Scan for the cell matching the given text and deliver its (X, Y) coordinate at center. 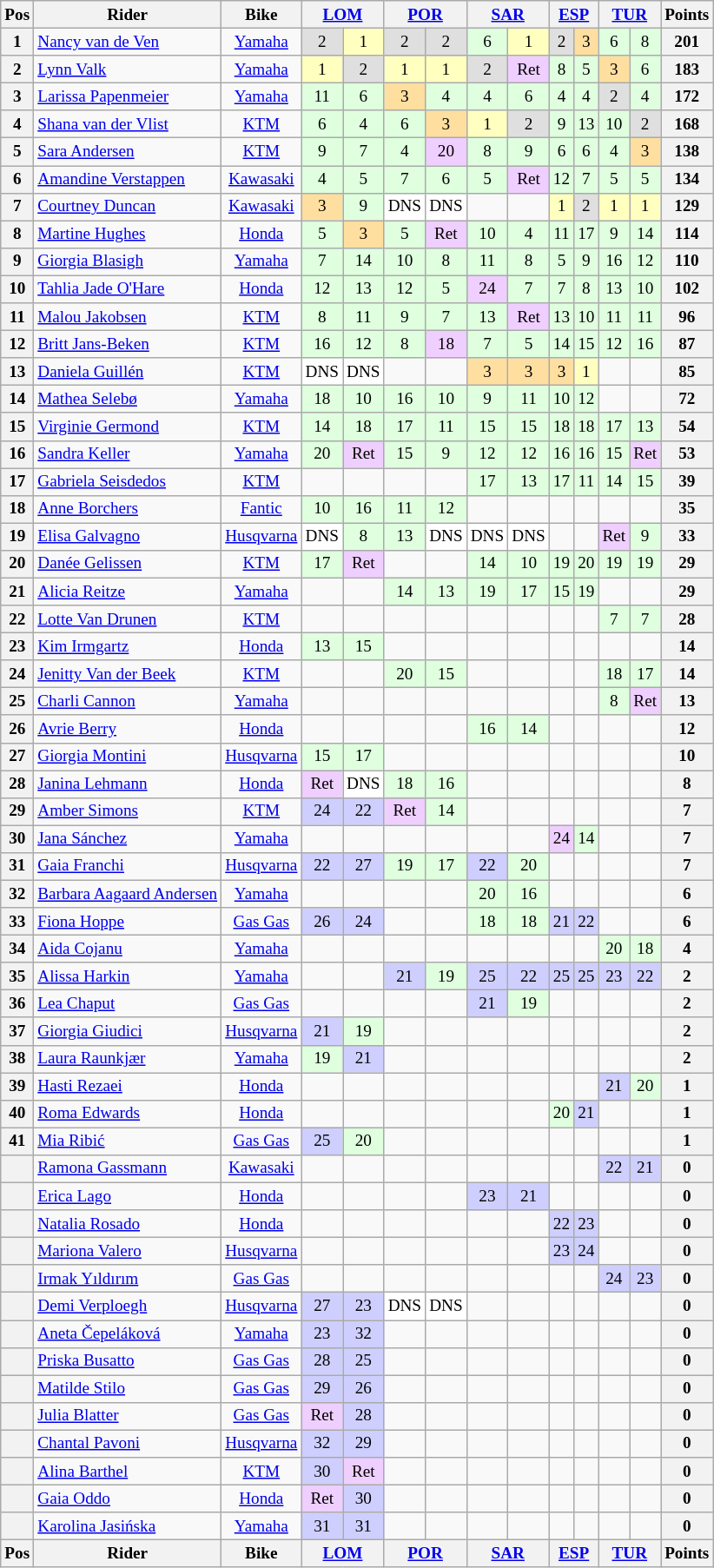
Fantic (261, 509)
Avrie Berry (128, 729)
40 (17, 1114)
Mariona Valero (128, 1251)
Natalia Rosado (128, 1224)
Tahlia Jade O'Hare (128, 289)
53 (687, 454)
Daniela Guillén (128, 372)
Hasti Rezaei (128, 1087)
Shana van der Vlist (128, 124)
Lotte Van Drunen (128, 619)
Laura Raunkjær (128, 1059)
Gabriela Seisdedos (128, 481)
Roma Edwards (128, 1114)
Giorgia Blasigh (128, 261)
Anne Borchers (128, 509)
Julia Blatter (128, 1416)
Giorgia Giudici (128, 1031)
Lynn Valk (128, 69)
85 (687, 372)
Nancy van de Ven (128, 42)
Amandine Verstappen (128, 179)
38 (17, 1059)
Gaia Oddo (128, 1499)
168 (687, 124)
Alissa Harkin (128, 976)
Alina Barthel (128, 1472)
Alicia Reitze (128, 592)
Jana Sánchez (128, 839)
Martine Hughes (128, 235)
Fiona Hoppe (128, 922)
114 (687, 235)
Aneta Čepeláková (128, 1333)
134 (687, 179)
110 (687, 261)
Courtney Duncan (128, 207)
Chantal Pavoni (128, 1444)
Erica Lago (128, 1196)
Amber Simons (128, 811)
Mia Ribić (128, 1141)
138 (687, 152)
Kim Irmgartz (128, 646)
Malou Jakobsen (128, 317)
96 (687, 317)
37 (17, 1031)
Charli Cannon (128, 702)
Matilde Stilo (128, 1389)
Lea Chaput (128, 1004)
Jenitty Van der Beek (128, 674)
36 (17, 1004)
Barbara Aagaard Andersen (128, 894)
Karolina Jasińska (128, 1526)
Gaia Franchi (128, 866)
Virginie Germond (128, 427)
Sandra Keller (128, 454)
87 (687, 344)
Mathea Selebø (128, 400)
Sara Andersen (128, 152)
Elisa Galvagno (128, 537)
201 (687, 42)
172 (687, 96)
183 (687, 69)
Larissa Papenmeier (128, 96)
102 (687, 289)
Janina Lehmann (128, 784)
Giorgia Montini (128, 757)
129 (687, 207)
Irmak Yıldırım (128, 1279)
54 (687, 427)
Britt Jans-Beken (128, 344)
Danée Gelissen (128, 564)
Aida Cojanu (128, 949)
Priska Busatto (128, 1361)
Demi Verploegh (128, 1307)
72 (687, 400)
Ramona Gassmann (128, 1168)
41 (17, 1141)
34 (17, 949)
